Capture the cell that displays the provided text and extract its (x, y) central coordinate. 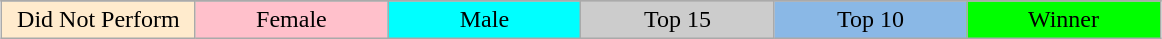
Female (292, 20)
Top 15 (678, 20)
Top 10 (870, 20)
Winner (1064, 20)
Did Not Perform (98, 20)
Male (484, 20)
